Provide the [X, Y] coordinate of the cell's center where the given text is located.  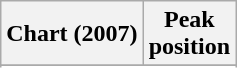
Chart (2007) [72, 34]
Peakposition [189, 34]
